Detect which cell encompasses the target text, then output its [X, Y] center coordinate. 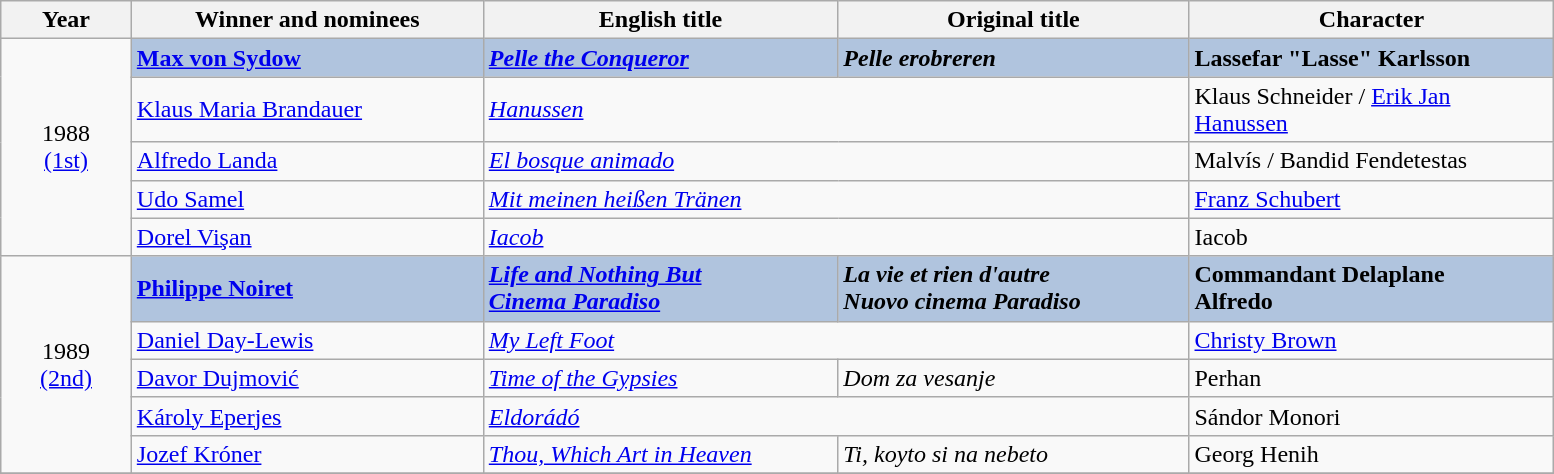
Daniel Day-Lewis [307, 340]
Life and Nothing ButCinema Paradiso [660, 288]
Sándor Monori [1372, 416]
Original title [1014, 20]
Mit meinen heißen Tränen [836, 199]
Philippe Noiret [307, 288]
English title [660, 20]
Perhan [1372, 378]
Georg Henih [1372, 454]
La vie et rien d'autreNuovo cinema Paradiso [1014, 288]
Dom za vesanje [1014, 378]
Klaus Maria Brandauer [307, 110]
Max von Sydow [307, 58]
El bosque animado [836, 161]
1989(2nd) [66, 364]
Christy Brown [1372, 340]
Commandant DelaplaneAlfredo [1372, 288]
Dorel Vişan [307, 237]
Lassefar "Lasse" Karlsson [1372, 58]
1988(1st) [66, 148]
Udo Samel [307, 199]
Malvís / Bandid Fendetestas [1372, 161]
Winner and nominees [307, 20]
Klaus Schneider / Erik Jan Hanussen [1372, 110]
Time of the Gypsies [660, 378]
Thou, Which Art in Heaven [660, 454]
Alfredo Landa [307, 161]
Károly Eperjes [307, 416]
Franz Schubert [1372, 199]
Jozef Króner [307, 454]
Davor Dujmović [307, 378]
My Left Foot [836, 340]
Character [1372, 20]
Eldorádó [836, 416]
Pelle erobreren [1014, 58]
Ti, koyto si na nebeto [1014, 454]
Hanussen [836, 110]
Pelle the Conqueror [660, 58]
Year [66, 20]
